From the cell containing the given text, extract its center point as [X, Y] coordinate. 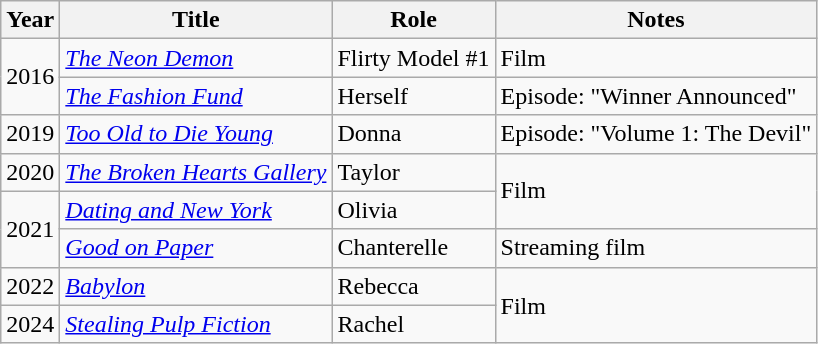
2020 [30, 172]
The Neon Demon [196, 58]
Herself [414, 96]
2021 [30, 229]
Episode: "Winner Announced" [656, 96]
2019 [30, 134]
Chanterelle [414, 248]
Rebecca [414, 286]
Stealing Pulp Fiction [196, 324]
2022 [30, 286]
2024 [30, 324]
Too Old to Die Young [196, 134]
Title [196, 20]
Year [30, 20]
Episode: "Volume 1: The Devil" [656, 134]
Olivia [414, 210]
2016 [30, 77]
Notes [656, 20]
Babylon [196, 286]
Taylor [414, 172]
Good on Paper [196, 248]
The Fashion Fund [196, 96]
Role [414, 20]
Dating and New York [196, 210]
Donna [414, 134]
Rachel [414, 324]
The Broken Hearts Gallery [196, 172]
Streaming film [656, 248]
Flirty Model #1 [414, 58]
